Capture the cell that displays the provided text and extract its [X, Y] central coordinate. 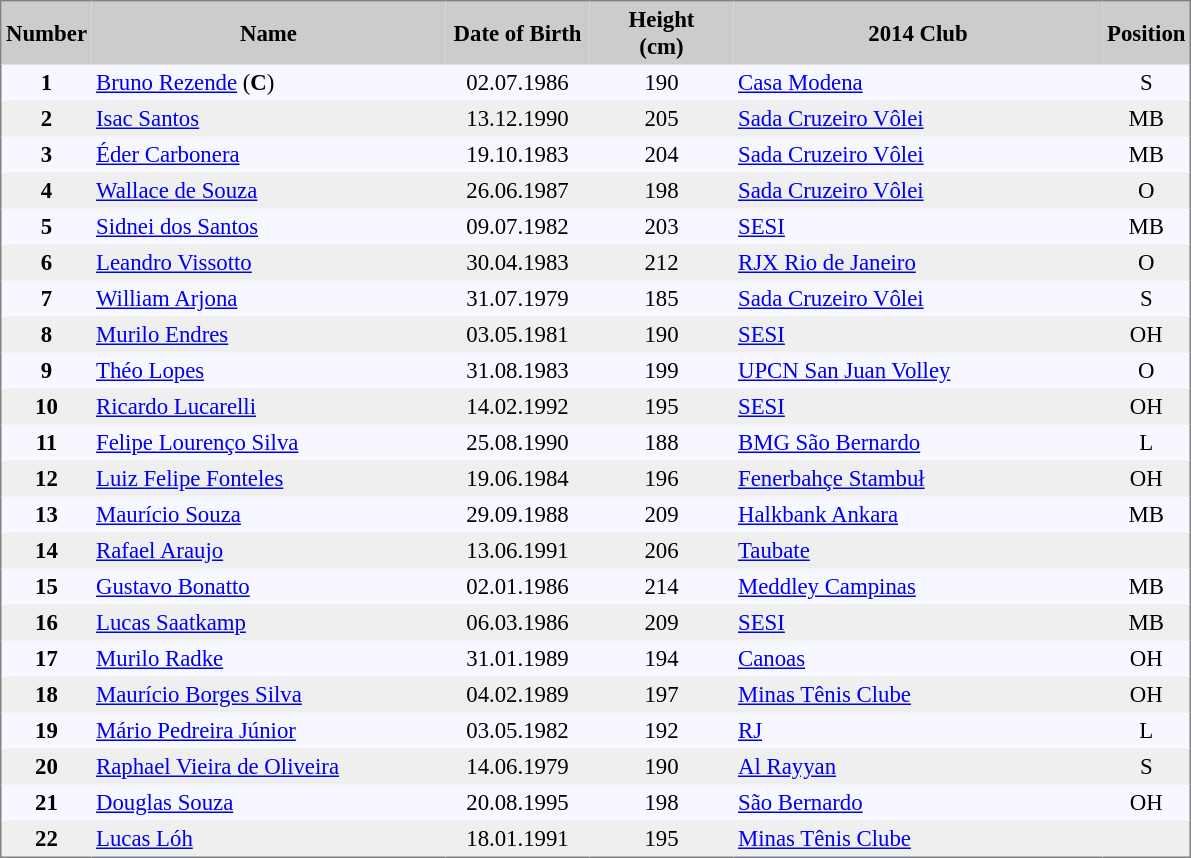
Date of Birth [518, 33]
03.05.1982 [518, 730]
21 [46, 802]
Lucas Lóh [269, 838]
Casa Modena [918, 82]
Felipe Lourenço Silva [269, 442]
UPCN San Juan Volley [918, 370]
Fenerbahçe Stambuł [918, 478]
Al Rayyan [918, 766]
19.10.1983 [518, 154]
31.07.1979 [518, 298]
Ricardo Lucarelli [269, 406]
9 [46, 370]
Éder Carbonera [269, 154]
214 [662, 586]
197 [662, 694]
15 [46, 586]
Sidnei dos Santos [269, 226]
Douglas Souza [269, 802]
18 [46, 694]
04.02.1989 [518, 694]
3 [46, 154]
10 [46, 406]
194 [662, 658]
03.05.1981 [518, 334]
19.06.1984 [518, 478]
Height(cm) [662, 33]
09.07.1982 [518, 226]
Lucas Saatkamp [269, 622]
18.01.1991 [518, 838]
Name [269, 33]
Position [1146, 33]
6 [46, 262]
Leandro Vissotto [269, 262]
Maurício Borges Silva [269, 694]
RJX Rio de Janeiro [918, 262]
5 [46, 226]
Canoas [918, 658]
185 [662, 298]
20 [46, 766]
199 [662, 370]
16 [46, 622]
29.09.1988 [518, 514]
205 [662, 118]
14.06.1979 [518, 766]
RJ [918, 730]
Isac Santos [269, 118]
31.01.1989 [518, 658]
Murilo Radke [269, 658]
13.12.1990 [518, 118]
02.07.1986 [518, 82]
Luiz Felipe Fonteles [269, 478]
31.08.1983 [518, 370]
Wallace de Souza [269, 190]
212 [662, 262]
Mário Pedreira Júnior [269, 730]
Taubate [918, 550]
BMG São Bernardo [918, 442]
14.02.1992 [518, 406]
7 [46, 298]
Rafael Araujo [269, 550]
204 [662, 154]
06.03.1986 [518, 622]
4 [46, 190]
Number [46, 33]
São Bernardo [918, 802]
192 [662, 730]
20.08.1995 [518, 802]
188 [662, 442]
30.04.1983 [518, 262]
22 [46, 838]
8 [46, 334]
2014 Club [918, 33]
11 [46, 442]
Meddley Campinas [918, 586]
13.06.1991 [518, 550]
25.08.1990 [518, 442]
13 [46, 514]
206 [662, 550]
17 [46, 658]
William Arjona [269, 298]
1 [46, 82]
Raphael Vieira de Oliveira [269, 766]
Maurício Souza [269, 514]
203 [662, 226]
Gustavo Bonatto [269, 586]
2 [46, 118]
Bruno Rezende (C) [269, 82]
26.06.1987 [518, 190]
Halkbank Ankara [918, 514]
Murilo Endres [269, 334]
Théo Lopes [269, 370]
19 [46, 730]
196 [662, 478]
14 [46, 550]
12 [46, 478]
02.01.1986 [518, 586]
